Output the [X, Y] coordinate of the center of the cell containing the given text.  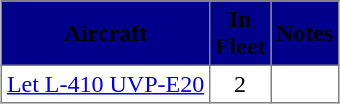
Aircraft [106, 33]
Let L-410 UVP-E20 [106, 84]
2 [240, 84]
Notes [305, 33]
In Fleet [240, 33]
